Return the [X, Y] coordinate for the center point of the cell that contains the specified text.  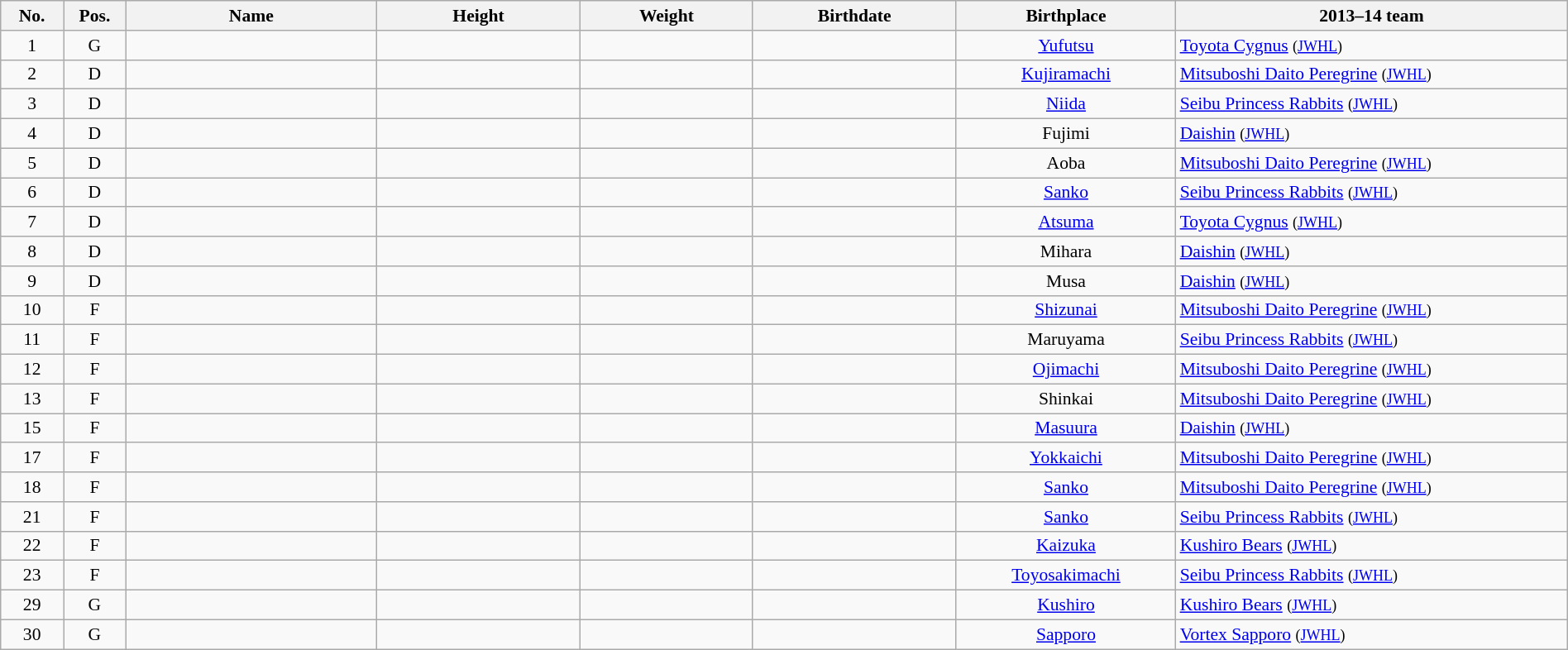
17 [32, 458]
8 [32, 251]
2 [32, 74]
9 [32, 281]
Maruyama [1065, 340]
11 [32, 340]
Aoba [1065, 163]
Fujimi [1065, 134]
No. [32, 16]
Masuura [1065, 428]
Yufutsu [1065, 45]
15 [32, 428]
Kushiro [1065, 605]
Shinkai [1065, 399]
7 [32, 222]
4 [32, 134]
6 [32, 193]
3 [32, 104]
Weight [667, 16]
Musa [1065, 281]
1 [32, 45]
Ojimachi [1065, 370]
Toyosakimachi [1065, 576]
Niida [1065, 104]
22 [32, 546]
30 [32, 634]
Yokkaichi [1065, 458]
29 [32, 605]
Birthdate [854, 16]
Shizunai [1065, 310]
10 [32, 310]
12 [32, 370]
21 [32, 517]
Kaizuka [1065, 546]
18 [32, 487]
Mihara [1065, 251]
2013–14 team [1372, 16]
Name [251, 16]
Sapporo [1065, 634]
Atsuma [1065, 222]
Birthplace [1065, 16]
Height [478, 16]
Pos. [95, 16]
Kujiramachi [1065, 74]
23 [32, 576]
Vortex Sapporo (JWHL) [1372, 634]
5 [32, 163]
13 [32, 399]
